Capture the cell that displays the provided text and extract its (x, y) central coordinate. 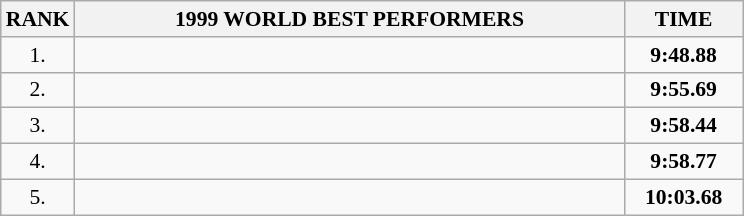
3. (38, 126)
1999 WORLD BEST PERFORMERS (349, 19)
TIME (684, 19)
9:48.88 (684, 55)
9:58.77 (684, 162)
RANK (38, 19)
9:55.69 (684, 90)
10:03.68 (684, 197)
1. (38, 55)
5. (38, 197)
9:58.44 (684, 126)
4. (38, 162)
2. (38, 90)
